Return the [X, Y] coordinate for the center point of the cell that contains the specified text.  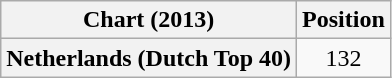
Position [344, 20]
132 [344, 58]
Netherlands (Dutch Top 40) [149, 58]
Chart (2013) [149, 20]
